Pinpoint the cell where the given text exists, returning its (X, Y) midpoint coordinate. 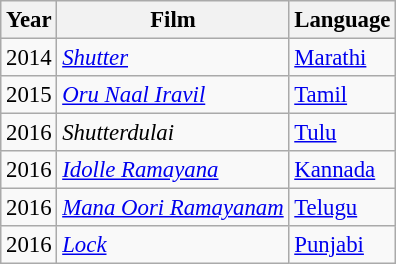
Year (29, 20)
Marathi (342, 58)
Lock (173, 245)
Kannada (342, 170)
Telugu (342, 208)
2015 (29, 95)
Shutterdulai (173, 133)
Mana Oori Ramayanam (173, 208)
Punjabi (342, 245)
Shutter (173, 58)
2014 (29, 58)
Oru Naal Iravil (173, 95)
Film (173, 20)
Language (342, 20)
Idolle Ramayana (173, 170)
Tulu (342, 133)
Tamil (342, 95)
